Return the [X, Y] coordinate for the center point of the cell that contains the specified text.  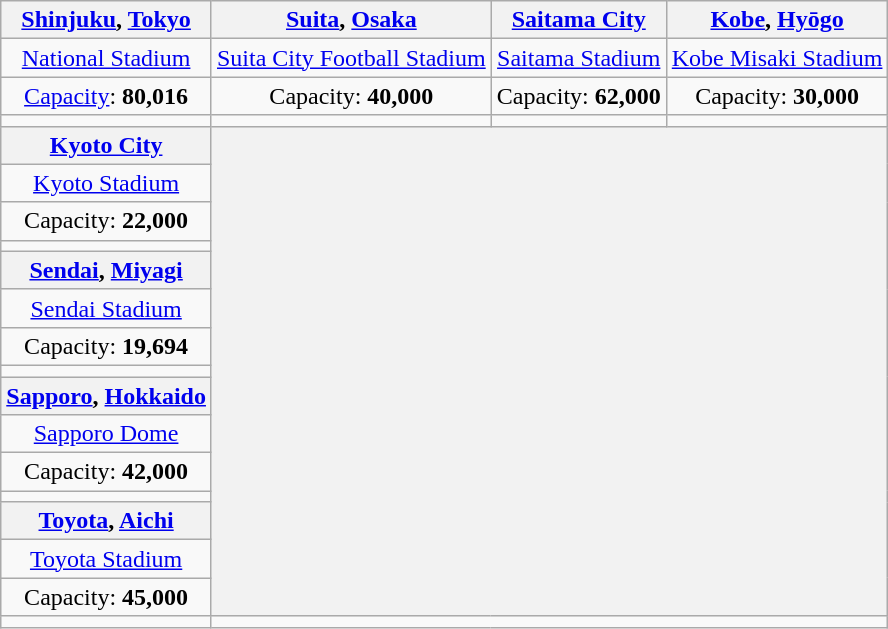
Suita City Football Stadium [351, 58]
Kyoto Stadium [106, 183]
Saitama Stadium [578, 58]
Sapporo, Hokkaido [106, 395]
Capacity: 45,000 [106, 597]
Suita, Osaka [351, 20]
Kobe Misaki Stadium [777, 58]
Capacity: 22,000 [106, 221]
Sapporo Dome [106, 434]
Toyota, Aichi [106, 521]
Shinjuku, Tokyo [106, 20]
Kobe, Hyōgo [777, 20]
Capacity: 30,000 [777, 96]
Capacity: 62,000 [578, 96]
National Stadium [106, 58]
Capacity: 80,016 [106, 96]
Sendai, Miyagi [106, 270]
Capacity: 40,000 [351, 96]
Capacity: 19,694 [106, 346]
Sendai Stadium [106, 308]
Saitama City [578, 20]
Toyota Stadium [106, 559]
Capacity: 42,000 [106, 472]
Kyoto City [106, 145]
